For the text-containing cell, return its midpoint in [x, y] coordinate format. 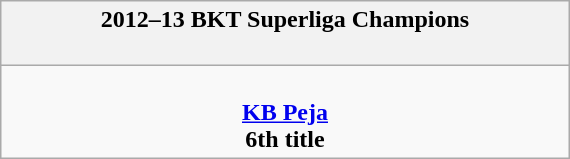
2012–13 BKT Superliga Champions [284, 34]
KB Peja6th title [284, 112]
